Capture the cell that displays the provided text and extract its [X, Y] central coordinate. 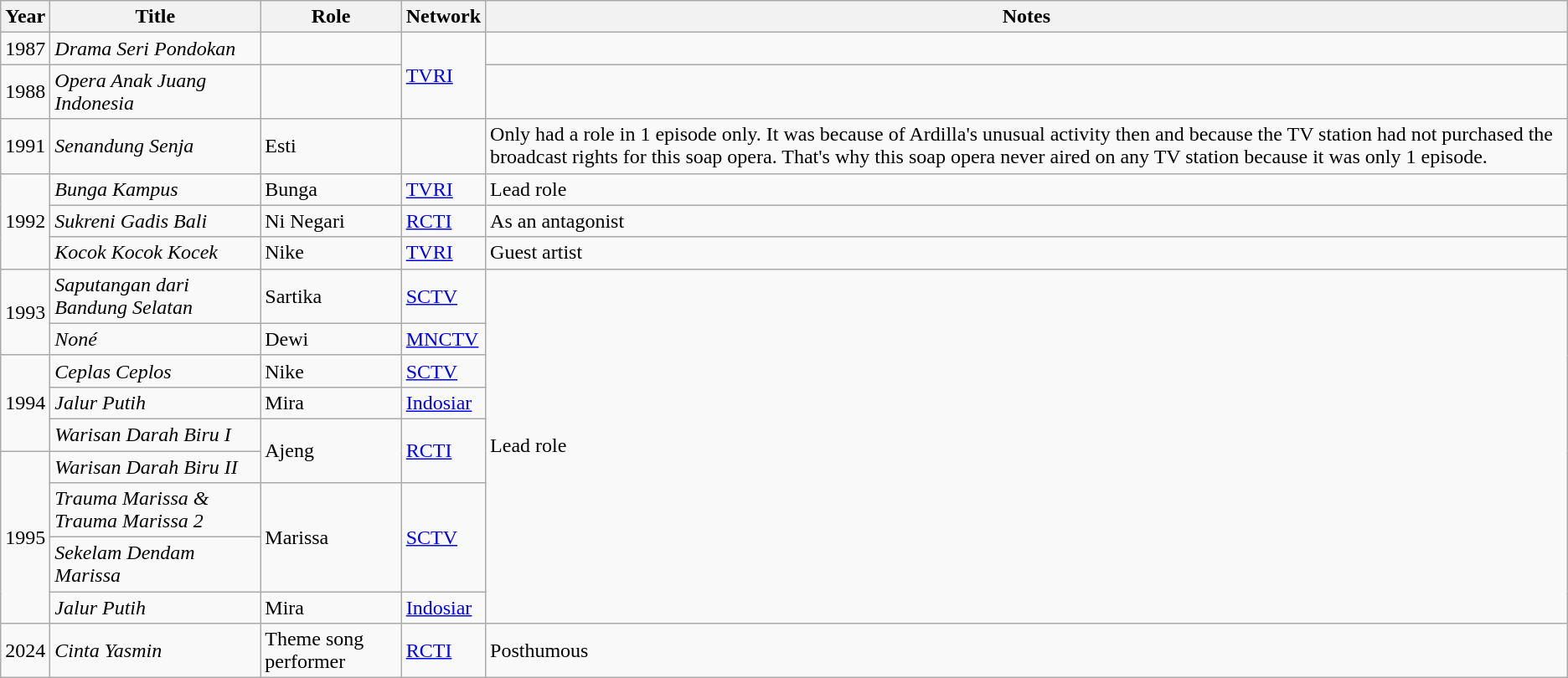
Theme song performer [331, 651]
As an antagonist [1027, 221]
Esti [331, 146]
MNCTV [443, 339]
Noné [156, 339]
Warisan Darah Biru II [156, 466]
1987 [25, 49]
Sartika [331, 296]
Network [443, 17]
Title [156, 17]
Ni Negari [331, 221]
2024 [25, 651]
Posthumous [1027, 651]
Dewi [331, 339]
1994 [25, 403]
Year [25, 17]
Senandung Senja [156, 146]
Bunga Kampus [156, 189]
Ceplas Ceplos [156, 371]
Guest artist [1027, 253]
Saputangan dari Bandung Selatan [156, 296]
Kocok Kocok Kocek [156, 253]
1992 [25, 221]
Warisan Darah Biru I [156, 434]
Notes [1027, 17]
1991 [25, 146]
Bunga [331, 189]
Drama Seri Pondokan [156, 49]
Opera Anak Juang Indonesia [156, 92]
Marissa [331, 537]
1995 [25, 537]
Sekelam Dendam Marissa [156, 564]
Trauma Marissa & Trauma Marissa 2 [156, 511]
Sukreni Gadis Bali [156, 221]
Cinta Yasmin [156, 651]
1988 [25, 92]
Role [331, 17]
1993 [25, 311]
Ajeng [331, 450]
